Extract the [X, Y] coordinate from the center of the cell holding the provided text.  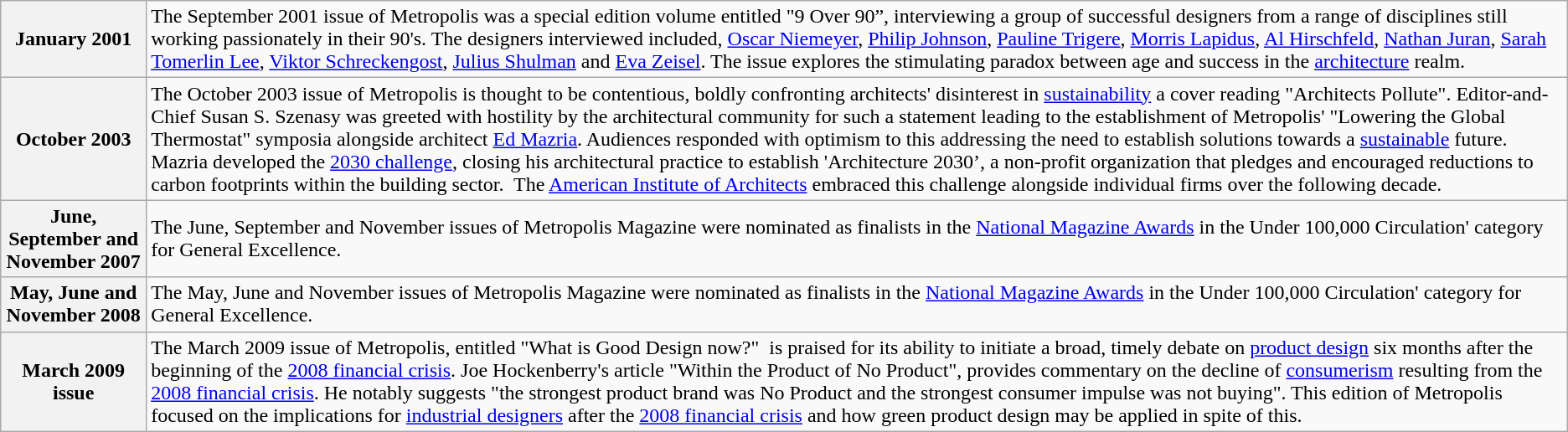
June, September and November 2007 [74, 239]
January 2001 [74, 39]
October 2003 [74, 139]
May, June and November 2008 [74, 305]
March 2009 issue [74, 382]
